Provide the [x, y] coordinate of the cell's center where the given text is located.  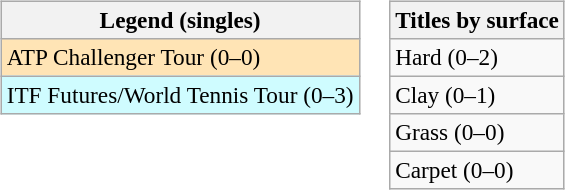
Titles by surface [478, 20]
Carpet (0–0) [478, 171]
Clay (0–1) [478, 95]
Legend (singles) [180, 20]
ITF Futures/World Tennis Tour (0–3) [180, 95]
Grass (0–0) [478, 133]
Hard (0–2) [478, 57]
ATP Challenger Tour (0–0) [180, 57]
